Find where the given text appears and provide that cell's center as (X, Y) coordinate. 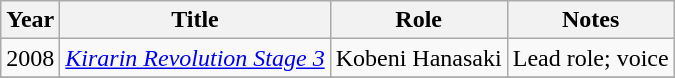
Role (418, 20)
Year (30, 20)
Notes (590, 20)
Title (195, 20)
Kobeni Hanasaki (418, 58)
Kirarin Revolution Stage 3 (195, 58)
Lead role; voice (590, 58)
2008 (30, 58)
